Locate the cell with the specified text and output its (X, Y) center coordinate. 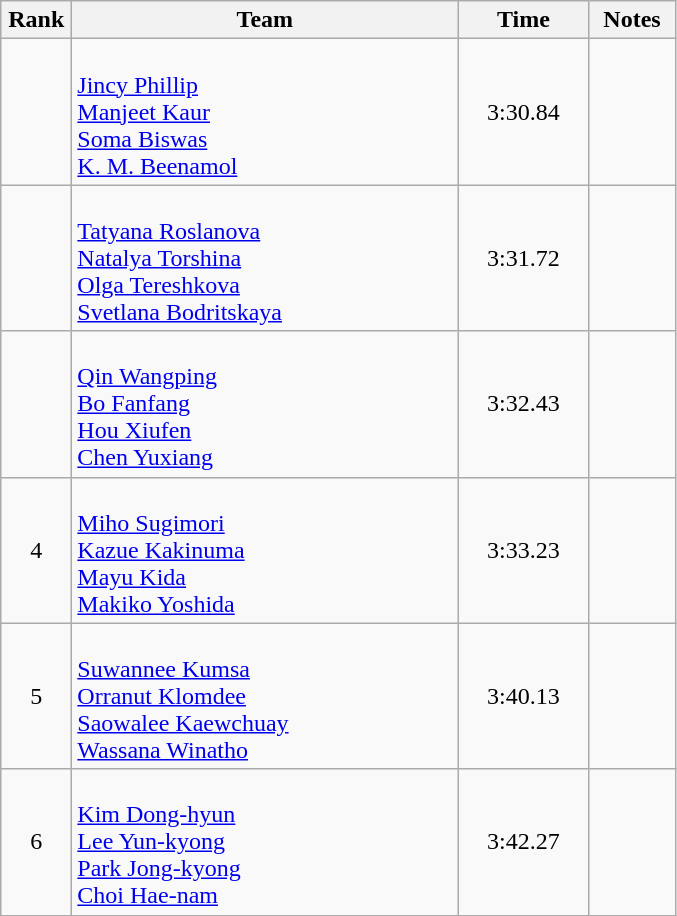
Rank (36, 20)
4 (36, 550)
3:30.84 (524, 112)
Suwannee KumsaOrranut KlomdeeSaowalee KaewchuayWassana Winatho (265, 696)
Time (524, 20)
Jincy PhillipManjeet KaurSoma BiswasK. M. Beenamol (265, 112)
Tatyana RoslanovaNatalya TorshinaOlga TereshkovaSvetlana Bodritskaya (265, 258)
3:33.23 (524, 550)
Qin WangpingBo FanfangHou XiufenChen Yuxiang (265, 404)
3:31.72 (524, 258)
Miho SugimoriKazue KakinumaMayu KidaMakiko Yoshida (265, 550)
Team (265, 20)
6 (36, 842)
Kim Dong-hyunLee Yun-kyongPark Jong-kyongChoi Hae-nam (265, 842)
3:40.13 (524, 696)
Notes (632, 20)
5 (36, 696)
3:42.27 (524, 842)
3:32.43 (524, 404)
